Extract the [x, y] coordinate from the center of the cell holding the provided text.  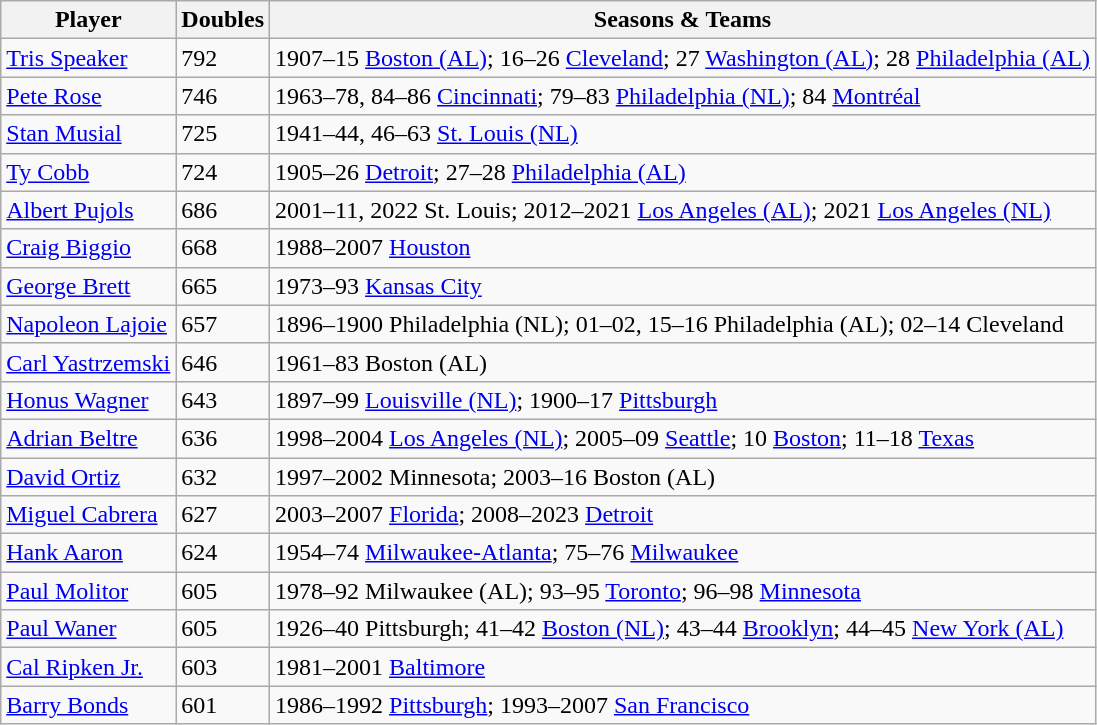
665 [223, 286]
1941–44, 46–63 St. Louis (NL) [683, 134]
David Ortiz [88, 477]
1997–2002 Minnesota; 2003–16 Boston (AL) [683, 477]
Napoleon Lajoie [88, 324]
2003–2007 Florida; 2008–2023 Detroit [683, 515]
643 [223, 400]
Ty Cobb [88, 172]
1907–15 Boston (AL); 16–26 Cleveland; 27 Washington (AL); 28 Philadelphia (AL) [683, 58]
725 [223, 134]
1986–1992 Pittsburgh; 1993–2007 San Francisco [683, 705]
Seasons & Teams [683, 20]
746 [223, 96]
Craig Biggio [88, 248]
Pete Rose [88, 96]
1988–2007 Houston [683, 248]
1978–92 Milwaukee (AL); 93–95 Toronto; 96–98 Minnesota [683, 591]
603 [223, 667]
686 [223, 210]
Player [88, 20]
632 [223, 477]
Tris Speaker [88, 58]
668 [223, 248]
624 [223, 553]
1905–26 Detroit; 27–28 Philadelphia (AL) [683, 172]
1926–40 Pittsburgh; 41–42 Boston (NL); 43–44 Brooklyn; 44–45 New York (AL) [683, 629]
1961–83 Boston (AL) [683, 362]
1954–74 Milwaukee-Atlanta; 75–76 Milwaukee [683, 553]
1981–2001 Baltimore [683, 667]
627 [223, 515]
Barry Bonds [88, 705]
Doubles [223, 20]
Paul Waner [88, 629]
Adrian Beltre [88, 438]
792 [223, 58]
646 [223, 362]
1896–1900 Philadelphia (NL); 01–02, 15–16 Philadelphia (AL); 02–14 Cleveland [683, 324]
Carl Yastrzemski [88, 362]
Stan Musial [88, 134]
601 [223, 705]
636 [223, 438]
2001–11, 2022 St. Louis; 2012–2021 Los Angeles (AL); 2021 Los Angeles (NL) [683, 210]
1973–93 Kansas City [683, 286]
1963–78, 84–86 Cincinnati; 79–83 Philadelphia (NL); 84 Montréal [683, 96]
Cal Ripken Jr. [88, 667]
1897–99 Louisville (NL); 1900–17 Pittsburgh [683, 400]
657 [223, 324]
Miguel Cabrera [88, 515]
Hank Aaron [88, 553]
Paul Molitor [88, 591]
724 [223, 172]
1998–2004 Los Angeles (NL); 2005–09 Seattle; 10 Boston; 11–18 Texas [683, 438]
Honus Wagner [88, 400]
George Brett [88, 286]
Albert Pujols [88, 210]
